For the text-containing cell, return its midpoint in [X, Y] coordinate format. 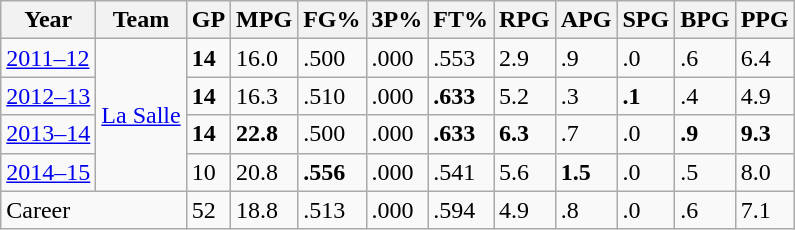
7.1 [764, 210]
GP [208, 20]
5.2 [525, 96]
.3 [586, 96]
52 [208, 210]
2014–15 [48, 172]
.553 [461, 58]
La Salle [141, 115]
.556 [332, 172]
APG [586, 20]
22.8 [264, 134]
5.6 [525, 172]
16.0 [264, 58]
PPG [764, 20]
6.4 [764, 58]
9.3 [764, 134]
2.9 [525, 58]
6.3 [525, 134]
8.0 [764, 172]
1.5 [586, 172]
10 [208, 172]
.510 [332, 96]
18.8 [264, 210]
.541 [461, 172]
2012–13 [48, 96]
.513 [332, 210]
.7 [586, 134]
Career [94, 210]
16.3 [264, 96]
.5 [705, 172]
20.8 [264, 172]
MPG [264, 20]
.594 [461, 210]
.4 [705, 96]
BPG [705, 20]
Year [48, 20]
2013–14 [48, 134]
.1 [646, 96]
FG% [332, 20]
.8 [586, 210]
2011–12 [48, 58]
RPG [525, 20]
SPG [646, 20]
FT% [461, 20]
3P% [397, 20]
Team [141, 20]
